Return [X, Y] of the center of cell containing provided text 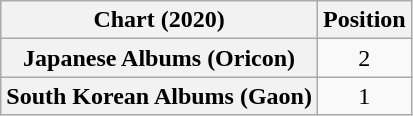
Chart (2020) [160, 20]
South Korean Albums (Gaon) [160, 96]
Japanese Albums (Oricon) [160, 58]
2 [364, 58]
1 [364, 96]
Position [364, 20]
